For the text-containing cell, return its midpoint in [X, Y] coordinate format. 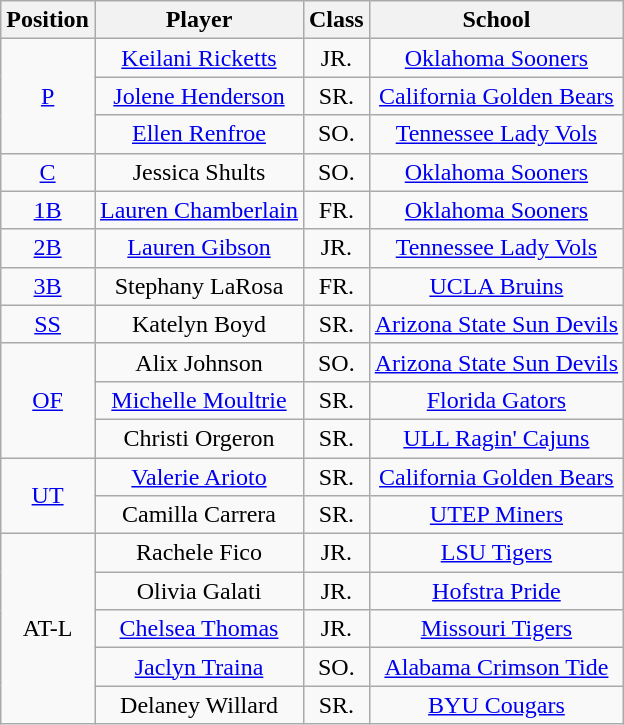
SS [48, 324]
Jessica Shults [198, 172]
LSU Tigers [496, 553]
Camilla Carrera [198, 515]
Chelsea Thomas [198, 629]
UTEP Miners [496, 515]
2B [48, 248]
UCLA Bruins [496, 286]
OF [48, 400]
Lauren Chamberlain [198, 210]
Michelle Moultrie [198, 400]
Florida Gators [496, 400]
Class [336, 20]
3B [48, 286]
UT [48, 496]
School [496, 20]
Hofstra Pride [496, 591]
Christi Orgeron [198, 438]
Valerie Arioto [198, 477]
Jolene Henderson [198, 96]
Katelyn Boyd [198, 324]
Lauren Gibson [198, 248]
BYU Cougars [496, 705]
1B [48, 210]
Keilani Ricketts [198, 58]
ULL Ragin' Cajuns [496, 438]
Missouri Tigers [496, 629]
Stephany LaRosa [198, 286]
Olivia Galati [198, 591]
Player [198, 20]
Delaney Willard [198, 705]
Alix Johnson [198, 362]
Ellen Renfroe [198, 134]
AT-L [48, 629]
Jaclyn Traina [198, 667]
Position [48, 20]
C [48, 172]
P [48, 96]
Rachele Fico [198, 553]
Alabama Crimson Tide [496, 667]
